Extract the [x, y] coordinate from the center of the cell holding the provided text.  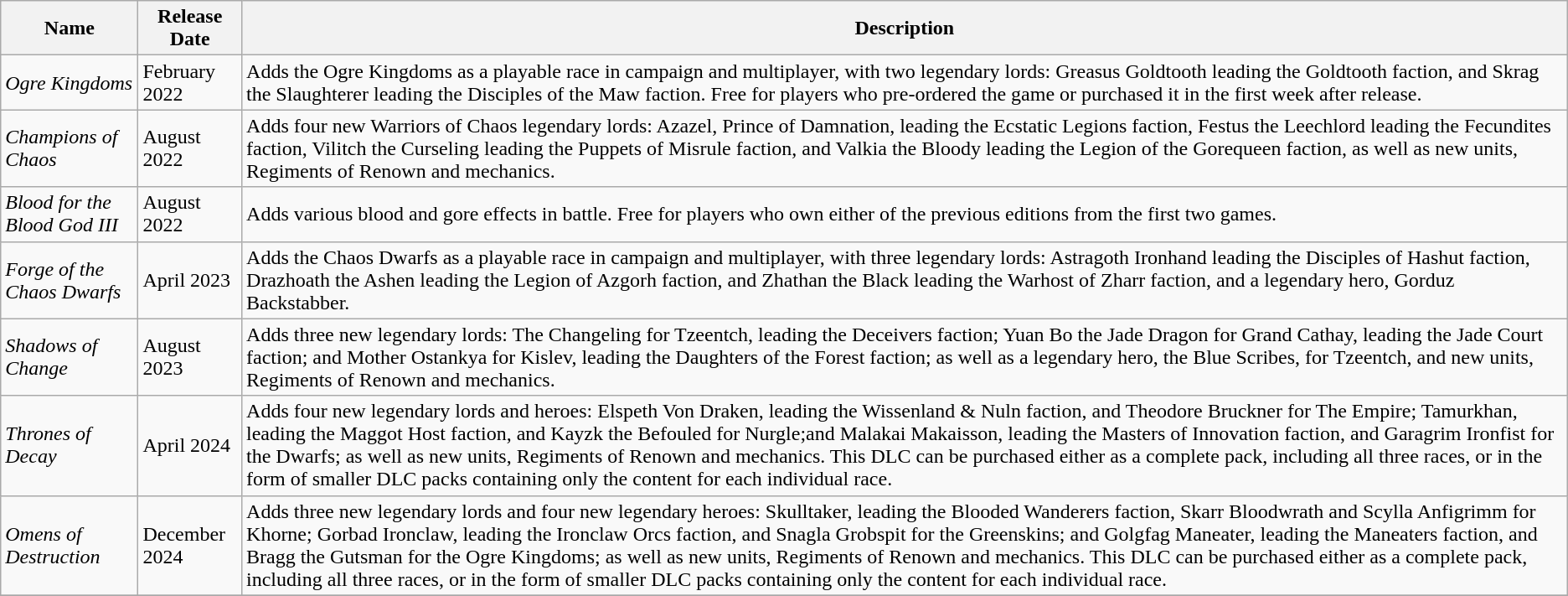
Shadows of Change [70, 357]
Ogre Kingdoms [70, 82]
Thrones of Decay [70, 446]
Forge of the Chaos Dwarfs [70, 280]
Description [905, 29]
Adds various blood and gore effects in battle. Free for players who own either of the previous editions from the first two games. [905, 215]
February 2022 [190, 82]
April 2024 [190, 446]
Blood for the Blood God III [70, 215]
August 2023 [190, 357]
December 2024 [190, 545]
Name [70, 29]
April 2023 [190, 280]
Release Date [190, 29]
Champions of Chaos [70, 148]
Omens of Destruction [70, 545]
